Locate the cell with the specified text and output its [X, Y] center coordinate. 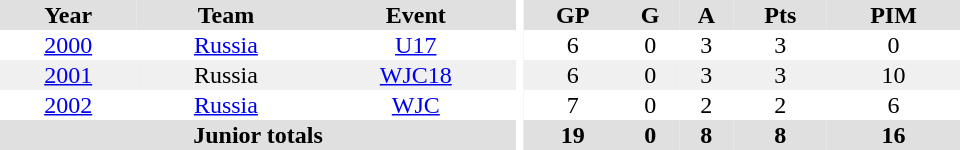
Event [416, 15]
WJC18 [416, 75]
PIM [894, 15]
10 [894, 75]
G [650, 15]
Team [226, 15]
16 [894, 135]
Pts [781, 15]
2002 [68, 105]
2000 [68, 45]
Junior totals [258, 135]
19 [572, 135]
2001 [68, 75]
A [706, 15]
7 [572, 105]
U17 [416, 45]
WJC [416, 105]
GP [572, 15]
Year [68, 15]
